Extract the [X, Y] coordinate from the center of the cell holding the provided text.  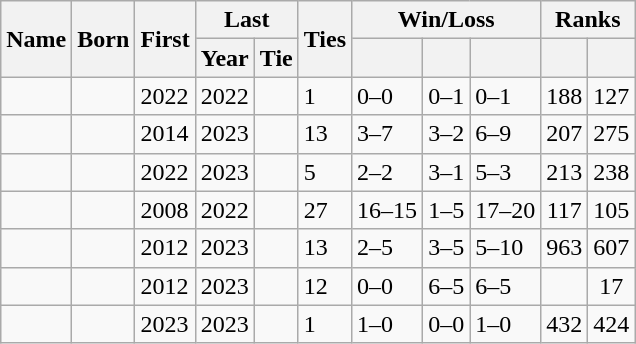
27 [324, 210]
238 [612, 172]
432 [564, 324]
188 [564, 96]
17–20 [506, 210]
127 [612, 96]
Name [36, 39]
117 [564, 210]
Ranks [588, 20]
12 [324, 286]
2008 [165, 210]
6–9 [506, 134]
213 [564, 172]
Ties [324, 39]
First [165, 39]
3–5 [446, 248]
424 [612, 324]
Win/Loss [446, 20]
2–5 [388, 248]
Year [224, 58]
607 [612, 248]
Tie [276, 58]
1–5 [446, 210]
3–7 [388, 134]
275 [612, 134]
16–15 [388, 210]
Last [246, 20]
3–2 [446, 134]
5–3 [506, 172]
105 [612, 210]
Born [104, 39]
5 [324, 172]
5–10 [506, 248]
17 [612, 286]
963 [564, 248]
2–2 [388, 172]
3–1 [446, 172]
207 [564, 134]
2014 [165, 134]
